Find where the given text appears and provide that cell's center as (x, y) coordinate. 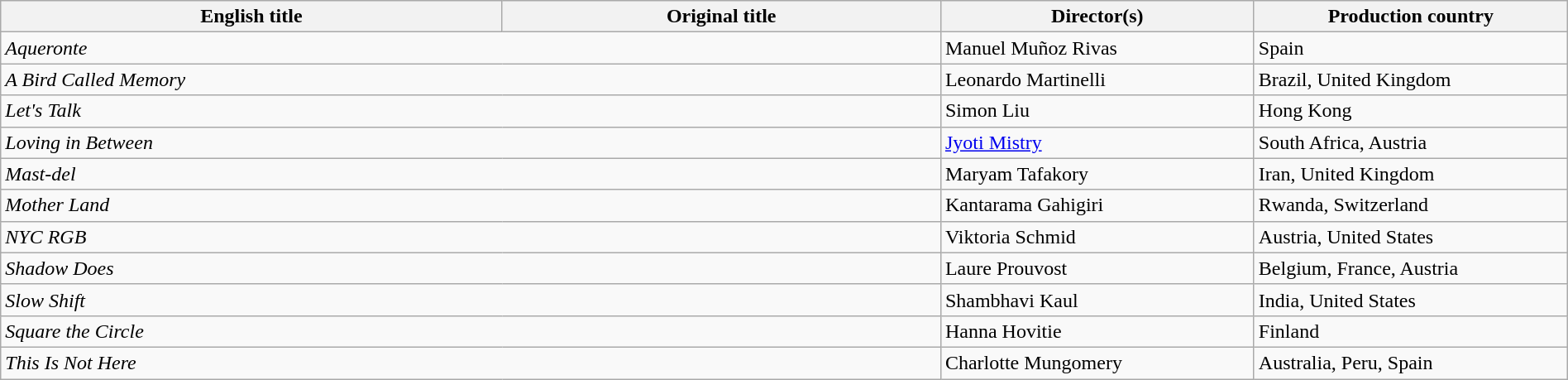
Spain (1411, 48)
Director(s) (1097, 17)
Laure Prouvost (1097, 268)
Shadow Does (471, 268)
Hanna Hovitie (1097, 331)
Leonardo Martinelli (1097, 79)
Production country (1411, 17)
Jyoti Mistry (1097, 142)
Hong Kong (1411, 111)
Mast-del (471, 174)
Finland (1411, 331)
India, United States (1411, 300)
Iran, United Kingdom (1411, 174)
Viktoria Schmid (1097, 237)
Maryam Tafakory (1097, 174)
Slow Shift (471, 300)
South Africa, Austria (1411, 142)
Belgium, France, Austria (1411, 268)
Kantarama Gahigiri (1097, 205)
Shambhavi Kaul (1097, 300)
Brazil, United Kingdom (1411, 79)
Let's Talk (471, 111)
Charlotte Mungomery (1097, 363)
Aqueronte (471, 48)
Rwanda, Switzerland (1411, 205)
Austria, United States (1411, 237)
Australia, Peru, Spain (1411, 363)
English title (251, 17)
Mother Land (471, 205)
Simon Liu (1097, 111)
A Bird Called Memory (471, 79)
NYC RGB (471, 237)
This Is Not Here (471, 363)
Loving in Between (471, 142)
Square the Circle (471, 331)
Original title (721, 17)
Manuel Muñoz Rivas (1097, 48)
